Output the [x, y] coordinate of the center of the cell containing the given text.  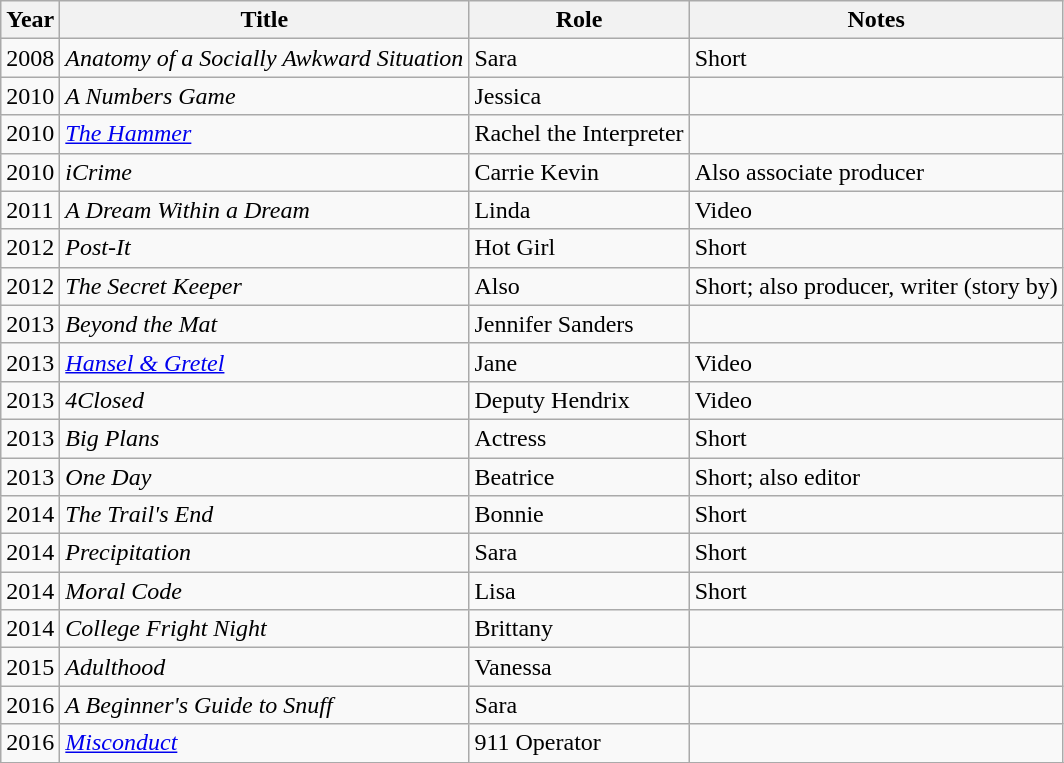
Precipitation [264, 553]
One Day [264, 477]
Year [30, 20]
2015 [30, 667]
Deputy Hendrix [579, 400]
Linda [579, 210]
Beatrice [579, 477]
Short; also editor [876, 477]
The Secret Keeper [264, 286]
2008 [30, 58]
Bonnie [579, 515]
Also [579, 286]
Carrie Kevin [579, 172]
Beyond the Mat [264, 324]
Actress [579, 438]
911 Operator [579, 743]
Short; also producer, writer (story by) [876, 286]
2011 [30, 210]
Jane [579, 362]
Role [579, 20]
Adulthood [264, 667]
Rachel the Interpreter [579, 134]
A Beginner's Guide to Snuff [264, 705]
Moral Code [264, 591]
Jennifer Sanders [579, 324]
The Trail's End [264, 515]
Title [264, 20]
Also associate producer [876, 172]
Vanessa [579, 667]
Post-It [264, 248]
Big Plans [264, 438]
College Fright Night [264, 629]
Lisa [579, 591]
Anatomy of a Socially Awkward Situation [264, 58]
Misconduct [264, 743]
Hansel & Gretel [264, 362]
Jessica [579, 96]
Brittany [579, 629]
iCrime [264, 172]
A Numbers Game [264, 96]
4Closed [264, 400]
Notes [876, 20]
A Dream Within a Dream [264, 210]
Hot Girl [579, 248]
The Hammer [264, 134]
